Output the (x, y) coordinate of the center of the cell containing the given text.  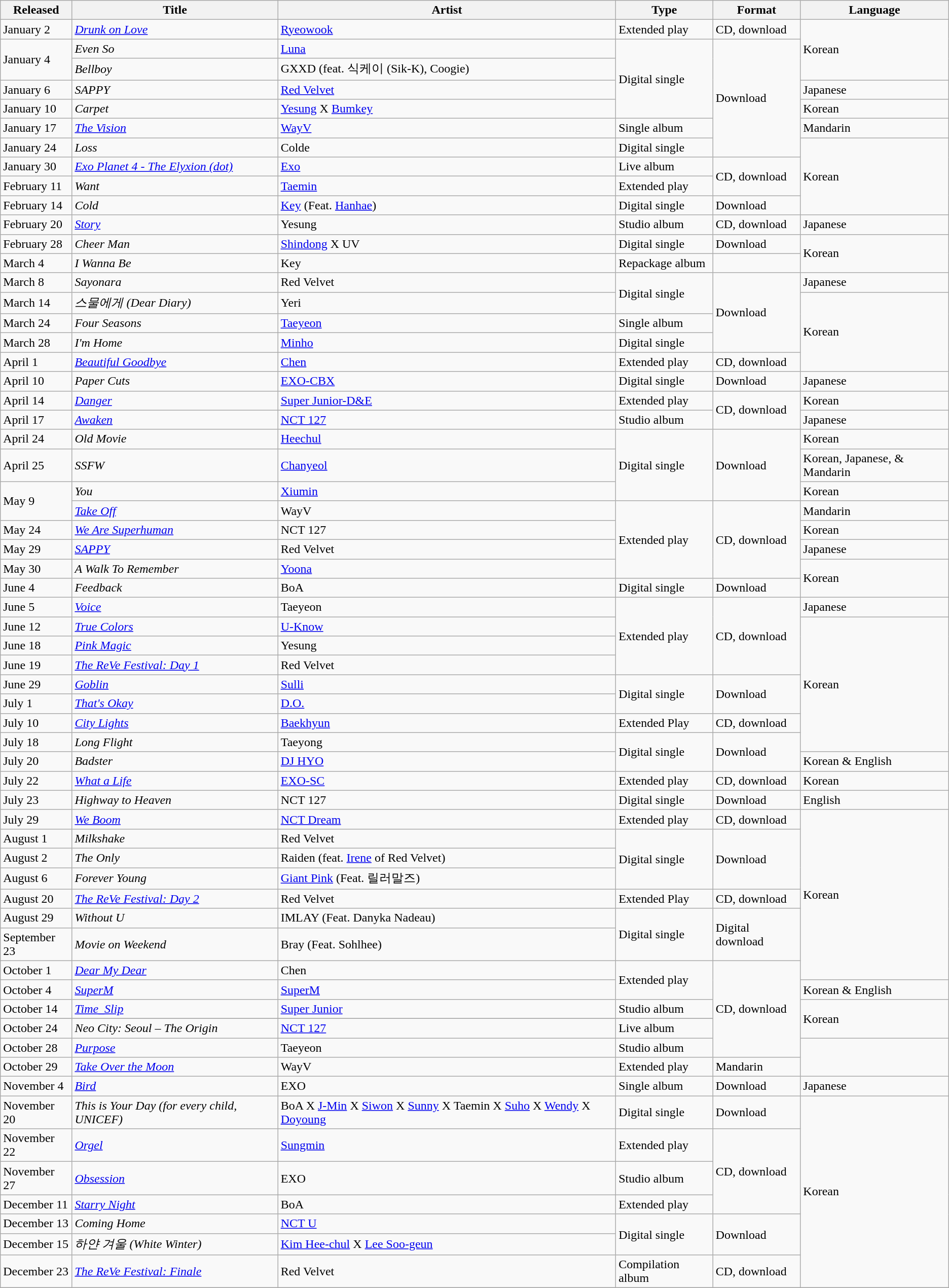
July 1 (36, 704)
Yesung X Bumkey (447, 109)
March 24 (36, 323)
August 20 (36, 899)
Heechul (447, 439)
The ReVe Festival: Day 2 (175, 899)
July 22 (36, 781)
June 18 (36, 646)
Story (175, 225)
We Boom (175, 819)
Key (447, 263)
Milkshake (175, 838)
May 24 (36, 530)
Yoona (447, 568)
Danger (175, 400)
January 17 (36, 128)
Raiden (feat. Irene of Red Velvet) (447, 858)
Taemin (447, 186)
August 1 (36, 838)
December 11 (36, 1204)
NCT Dream (447, 819)
Paper Cuts (175, 381)
Time_Slip (175, 1009)
January 30 (36, 167)
Xiumin (447, 491)
Loss (175, 148)
EXO-SC (447, 781)
I Wanna Be (175, 263)
April 25 (36, 465)
Repackage album (664, 263)
DJ HYO (447, 761)
You (175, 491)
Colde (447, 148)
October 14 (36, 1009)
GXXD (feat. 식케이 (Sik-K), Coogie) (447, 69)
April 17 (36, 420)
D.O. (447, 704)
Awaken (175, 420)
October 28 (36, 1048)
Bellboy (175, 69)
July 29 (36, 819)
Korean, Japanese, & Mandarin (874, 465)
Taeyong (447, 742)
June 4 (36, 588)
The ReVe Festival: Day 1 (175, 665)
Sungmin (447, 1146)
May 9 (36, 501)
True Colors (175, 627)
Voice (175, 607)
Want (175, 186)
Obsession (175, 1178)
Bray (Feat. Sohlhee) (447, 944)
Drunk on Love (175, 29)
Giant Pink (Feat. 릴러말즈) (447, 879)
Orgel (175, 1146)
Yeri (447, 303)
November 27 (36, 1178)
The ReVe Festival: Finale (175, 1271)
BoA X J-Min X Siwon X Sunny X Taemin X Suho X Wendy X Doyoung (447, 1112)
Movie on Weekend (175, 944)
Badster (175, 761)
Dear My Dear (175, 970)
October 29 (36, 1067)
January 6 (36, 90)
November 4 (36, 1086)
Language (874, 10)
That's Okay (175, 704)
January 10 (36, 109)
August 29 (36, 918)
October 24 (36, 1028)
Without U (175, 918)
Forever Young (175, 879)
Released (36, 10)
June 29 (36, 684)
July 23 (36, 800)
Purpose (175, 1048)
January 2 (36, 29)
Format (756, 10)
SSFW (175, 465)
Exo (447, 167)
April 10 (36, 381)
February 11 (36, 186)
April 24 (36, 439)
Feedback (175, 588)
January 24 (36, 148)
May 29 (36, 549)
EXO-CBX (447, 381)
The Vision (175, 128)
December 15 (36, 1244)
May 30 (36, 568)
Starry Night (175, 1204)
Shindong X UV (447, 244)
July 10 (36, 723)
June 19 (36, 665)
Super Junior-D&E (447, 400)
I'm Home (175, 343)
Key (Feat. Hanhae) (447, 205)
June 5 (36, 607)
Bird (175, 1086)
Take Over the Moon (175, 1067)
Even So (175, 49)
Minho (447, 343)
Digital download (756, 935)
February 14 (36, 205)
January 4 (36, 60)
Old Movie (175, 439)
스물에게 (Dear Diary) (175, 303)
June 12 (36, 627)
Highway to Heaven (175, 800)
Pink Magic (175, 646)
December 23 (36, 1271)
A Walk To Remember (175, 568)
Super Junior (447, 1009)
Coming Home (175, 1224)
What a Life (175, 781)
English (874, 800)
April 1 (36, 362)
Goblin (175, 684)
July 18 (36, 742)
March 14 (36, 303)
September 23 (36, 944)
July 20 (36, 761)
We Are Superhuman (175, 530)
Carpet (175, 109)
November 22 (36, 1146)
Artist (447, 10)
Four Seasons (175, 323)
Compilation album (664, 1271)
The Only (175, 858)
March 4 (36, 263)
하얀 겨울 (White Winter) (175, 1244)
Cheer Man (175, 244)
Neo City: Seoul – The Origin (175, 1028)
Type (664, 10)
Chanyeol (447, 465)
Luna (447, 49)
March 28 (36, 343)
August 2 (36, 858)
February 28 (36, 244)
February 20 (36, 225)
Sayonara (175, 282)
Cold (175, 205)
March 8 (36, 282)
U-Know (447, 627)
NCT U (447, 1224)
December 13 (36, 1224)
October 1 (36, 970)
November 20 (36, 1112)
This is Your Day (for every child, UNICEF) (175, 1112)
Beautiful Goodbye (175, 362)
Ryeowook (447, 29)
Sulli (447, 684)
Kim Hee-chul X Lee Soo-geun (447, 1244)
Baekhyun (447, 723)
Long Flight (175, 742)
October 4 (36, 989)
April 14 (36, 400)
Take Off (175, 510)
Title (175, 10)
IMLAY (Feat. Danyka Nadeau) (447, 918)
City Lights (175, 723)
Exo Planet 4 - The Elyxion (dot) (175, 167)
August 6 (36, 879)
